Output the [x, y] coordinate of the center of the cell containing the given text.  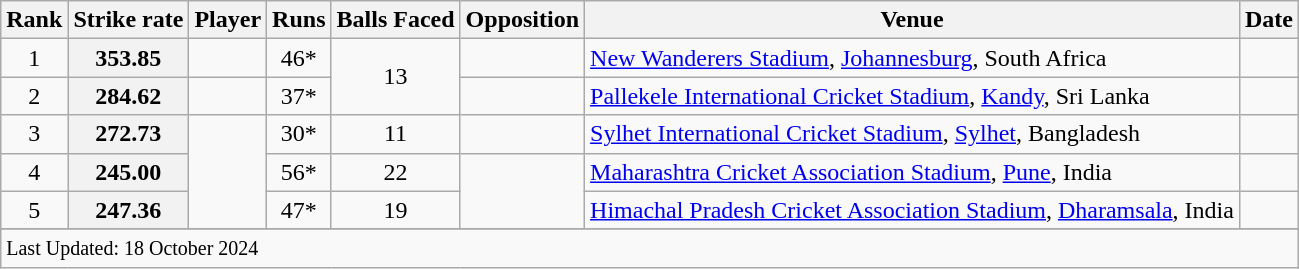
30* [299, 134]
11 [396, 134]
272.73 [128, 134]
353.85 [128, 58]
4 [34, 172]
5 [34, 210]
Pallekele International Cricket Stadium, Kandy, Sri Lanka [912, 96]
3 [34, 134]
245.00 [128, 172]
47* [299, 210]
Venue [912, 20]
Strike rate [128, 20]
37* [299, 96]
Runs [299, 20]
Date [1268, 20]
284.62 [128, 96]
Player [228, 20]
Sylhet International Cricket Stadium, Sylhet, Bangladesh [912, 134]
22 [396, 172]
247.36 [128, 210]
1 [34, 58]
Himachal Pradesh Cricket Association Stadium, Dharamsala, India [912, 210]
13 [396, 77]
Last Updated: 18 October 2024 [650, 248]
New Wanderers Stadium, Johannesburg, South Africa [912, 58]
56* [299, 172]
2 [34, 96]
Balls Faced [396, 20]
Opposition [522, 20]
19 [396, 210]
Rank [34, 20]
46* [299, 58]
Maharashtra Cricket Association Stadium, Pune, India [912, 172]
